From the cell containing the given text, extract its center point as [X, Y] coordinate. 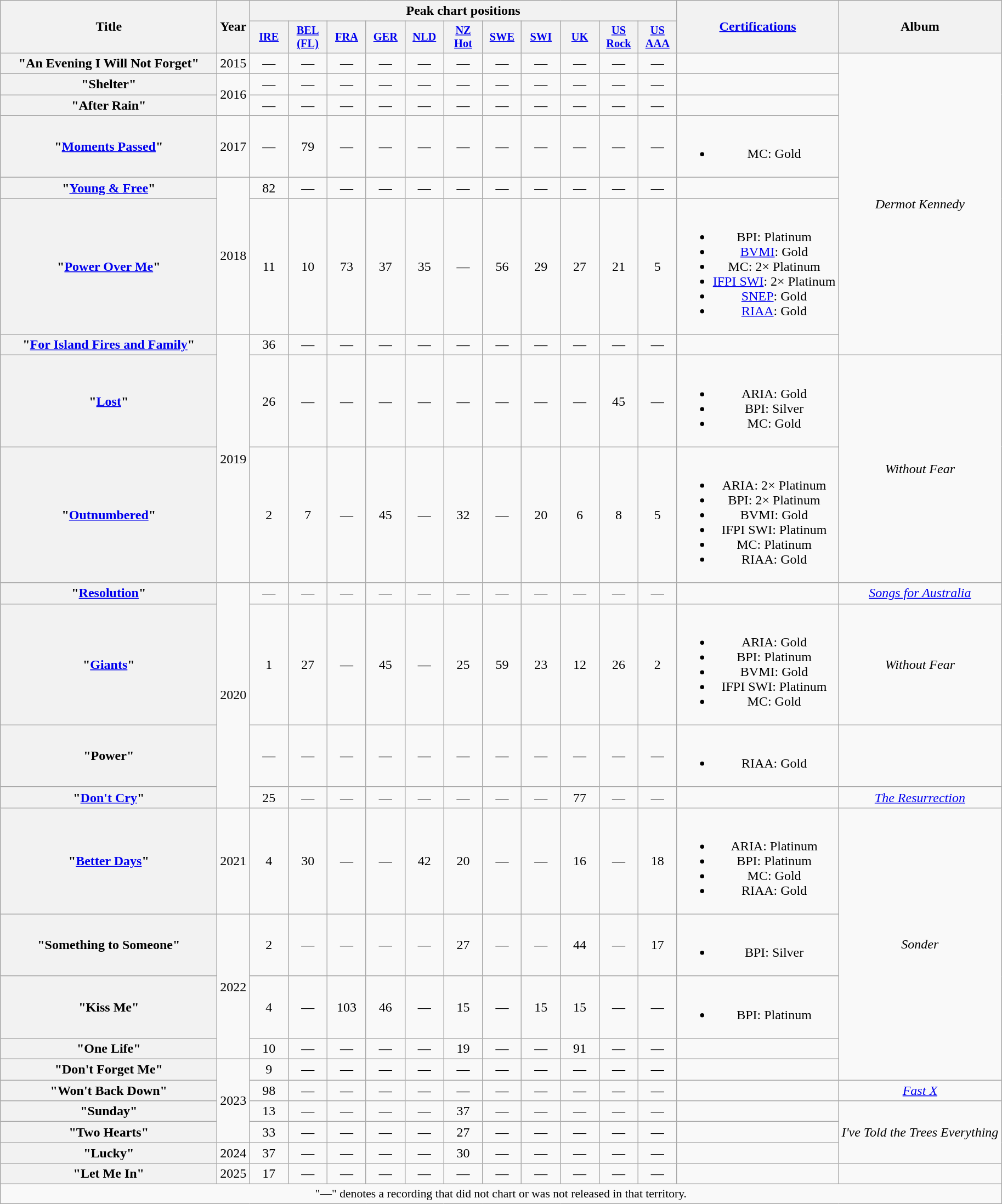
2015 [234, 63]
82 [269, 188]
19 [463, 1048]
GER [385, 37]
32 [463, 515]
"Better Days" [109, 861]
ARIA: PlatinumBPI: PlatinumMC: GoldRIAA: Gold [758, 861]
Album [920, 27]
13 [269, 1111]
Sonder [920, 944]
ARIA: GoldBPI: PlatinumBVMI: GoldIFPI SWI: PlatinumMC: Gold [758, 665]
RIAA: Gold [758, 756]
79 [308, 147]
BEL(FL) [308, 37]
"After Rain" [109, 105]
BPI: PlatinumBVMI: GoldMC: 2× PlatinumIFPI SWI: 2× PlatinumSNEP: GoldRIAA: Gold [758, 266]
2016 [234, 95]
2025 [234, 1174]
33 [269, 1132]
56 [502, 266]
44 [580, 945]
2018 [234, 256]
"Young & Free" [109, 188]
"Power Over Me" [109, 266]
"Resolution" [109, 593]
Certifications [758, 27]
59 [502, 665]
103 [347, 1007]
FRA [347, 37]
"Giants" [109, 665]
USAAA [657, 37]
"Two Hearts" [109, 1132]
SWI [541, 37]
2021 [234, 861]
77 [580, 797]
21 [619, 266]
16 [580, 861]
2017 [234, 147]
2024 [234, 1153]
"—" denotes a recording that did not chart or was not released in that territory. [501, 1194]
"One Life" [109, 1048]
MC: Gold [758, 147]
12 [580, 665]
"Won't Back Down" [109, 1091]
36 [269, 345]
I've Told the Trees Everything [920, 1132]
91 [580, 1048]
Peak chart positions [463, 11]
"Moments Passed" [109, 147]
"Lucky" [109, 1153]
46 [385, 1007]
1 [269, 665]
"An Evening I Will Not Forget" [109, 63]
NZHot [463, 37]
IRE [269, 37]
2022 [234, 986]
11 [269, 266]
73 [347, 266]
NLD [424, 37]
The Resurrection [920, 797]
"Power" [109, 756]
2020 [234, 695]
23 [541, 665]
ARIA: GoldBPI: SilverMC: Gold [758, 401]
6 [580, 515]
USRock [619, 37]
18 [657, 861]
"Lost" [109, 401]
"Something to Someone" [109, 945]
"Let Me In" [109, 1174]
ARIA: 2× PlatinumBPI: 2× PlatinumBVMI: GoldIFPI SWI: PlatinumMC: PlatinumRIAA: Gold [758, 515]
UK [580, 37]
Title [109, 27]
2023 [234, 1101]
7 [308, 515]
"Don't Forget Me" [109, 1070]
Dermot Kennedy [920, 204]
"Shelter" [109, 84]
SWE [502, 37]
"Sunday" [109, 1111]
"Outnumbered" [109, 515]
"Kiss Me" [109, 1007]
BPI: Platinum [758, 1007]
Fast X [920, 1091]
2019 [234, 458]
"For Island Fires and Family" [109, 345]
98 [269, 1091]
Songs for Australia [920, 593]
29 [541, 266]
BPI: Silver [758, 945]
Year [234, 27]
42 [424, 861]
"Don't Cry" [109, 797]
9 [269, 1070]
35 [424, 266]
8 [619, 515]
